Scan for the cell matching the given text and deliver its [x, y] coordinate at center. 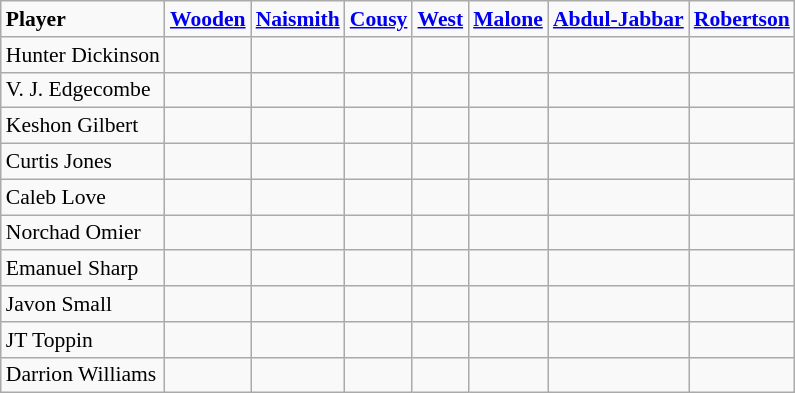
JT Toppin [83, 340]
Keshon Gilbert [83, 126]
Javon Small [83, 304]
Player [83, 19]
Hunter Dickinson [83, 55]
Cousy [379, 19]
West [440, 19]
V. J. Edgecombe [83, 90]
Naismith [298, 19]
Emanuel Sharp [83, 269]
Robertson [742, 19]
Malone [508, 19]
Caleb Love [83, 197]
Abdul-Jabbar [618, 19]
Wooden [208, 19]
Darrion Williams [83, 375]
Curtis Jones [83, 162]
Norchad Omier [83, 233]
